For the text-containing cell, return its midpoint in (X, Y) coordinate format. 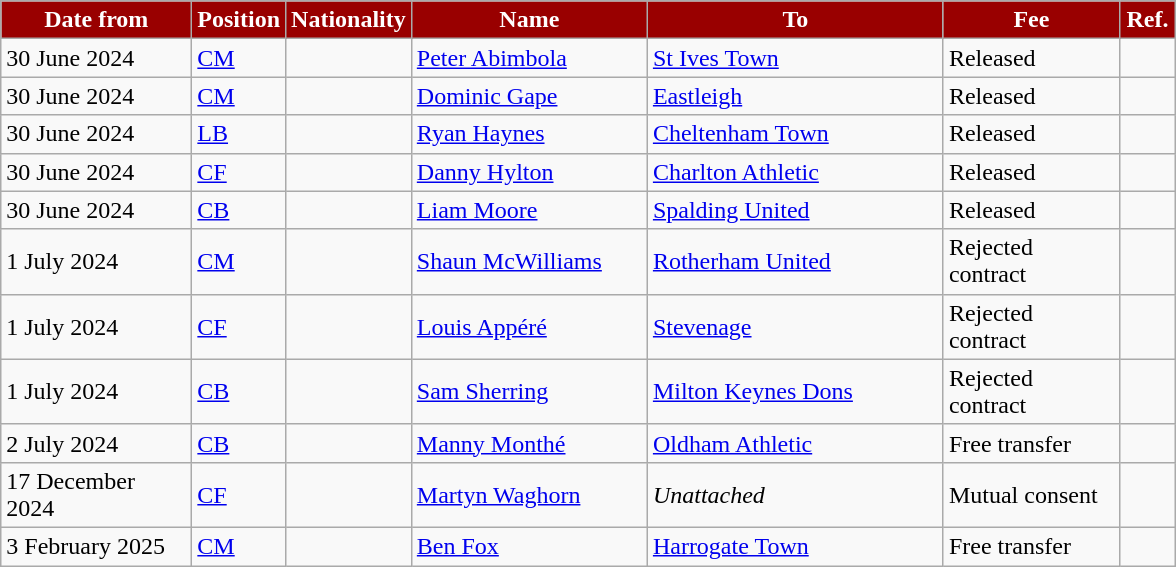
Cheltenham Town (795, 134)
To (795, 20)
3 February 2025 (96, 546)
Dominic Gape (529, 96)
Ben Fox (529, 546)
Oldham Athletic (795, 443)
Shaun McWilliams (529, 262)
2 July 2024 (96, 443)
St Ives Town (795, 58)
Manny Monthé (529, 443)
Stevenage (795, 326)
Eastleigh (795, 96)
Ref. (1147, 20)
Name (529, 20)
Liam Moore (529, 210)
Peter Abimbola (529, 58)
Spalding United (795, 210)
Harrogate Town (795, 546)
LB (239, 134)
Danny Hylton (529, 172)
Unattached (795, 494)
Ryan Haynes (529, 134)
Milton Keynes Dons (795, 392)
Sam Sherring (529, 392)
Nationality (349, 20)
Fee (1031, 20)
17 December 2024 (96, 494)
Martyn Waghorn (529, 494)
Rotherham United (795, 262)
Mutual consent (1031, 494)
Position (239, 20)
Charlton Athletic (795, 172)
Date from (96, 20)
Louis Appéré (529, 326)
